For the text-containing cell, return its midpoint in (X, Y) coordinate format. 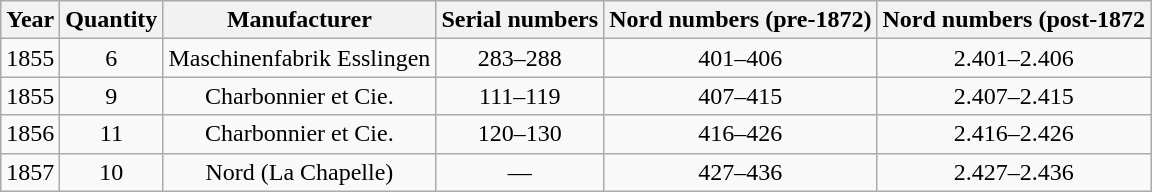
Nord numbers (post-1872 (1014, 20)
2.427–2.436 (1014, 172)
111–119 (520, 96)
Serial numbers (520, 20)
6 (112, 58)
— (520, 172)
2.401–2.406 (1014, 58)
416–426 (740, 134)
407–415 (740, 96)
1857 (30, 172)
401–406 (740, 58)
Year (30, 20)
427–436 (740, 172)
10 (112, 172)
Nord numbers (pre-1872) (740, 20)
11 (112, 134)
2.407–2.415 (1014, 96)
283–288 (520, 58)
Manufacturer (300, 20)
Nord (La Chapelle) (300, 172)
Quantity (112, 20)
2.416–2.426 (1014, 134)
120–130 (520, 134)
1856 (30, 134)
9 (112, 96)
Maschinenfabrik Esslingen (300, 58)
